Scan for the cell matching the given text and deliver its (X, Y) coordinate at center. 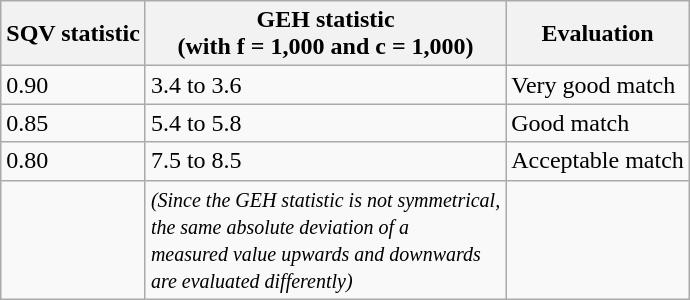
0.80 (74, 161)
(Since the GEH statistic is not symmetrical,the same absolute deviation of ameasured value upwards and downwardsare evaluated differently) (325, 240)
7.5 to 8.5 (325, 161)
0.90 (74, 85)
0.85 (74, 123)
Good match (598, 123)
Acceptable match (598, 161)
GEH statistic(with f = 1,000 and c = 1,000) (325, 34)
Very good match (598, 85)
5.4 to 5.8 (325, 123)
SQV statistic (74, 34)
Evaluation (598, 34)
3.4 to 3.6 (325, 85)
